Pinpoint the cell where the given text exists, returning its [X, Y] midpoint coordinate. 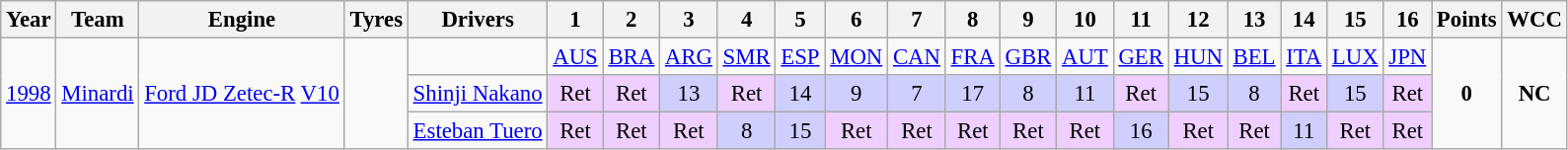
GER [1141, 57]
AUT [1085, 57]
Ford JD Zetec-R V10 [242, 95]
NC [1534, 95]
ESP [800, 57]
GBR [1028, 57]
HUN [1198, 57]
2 [632, 20]
Engine [242, 20]
ARG [689, 57]
5 [800, 20]
WCC [1534, 20]
SMR [746, 57]
3 [689, 20]
LUX [1356, 57]
Esteban Tuero [478, 131]
AUS [575, 57]
1998 [29, 95]
Tyres [376, 20]
BRA [632, 57]
FRA [973, 57]
4 [746, 20]
ITA [1305, 57]
0 [1466, 95]
Team [98, 20]
Shinji Nakano [478, 94]
Minardi [98, 95]
Drivers [478, 20]
CAN [918, 57]
MON [857, 57]
17 [973, 94]
BEL [1254, 57]
JPN [1407, 57]
12 [1198, 20]
6 [857, 20]
Points [1466, 20]
Year [29, 20]
1 [575, 20]
10 [1085, 20]
